Scan for the cell matching the given text and deliver its [X, Y] coordinate at center. 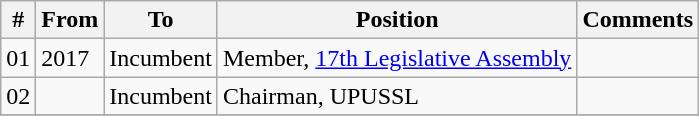
Comments [638, 20]
01 [18, 58]
Position [396, 20]
02 [18, 96]
# [18, 20]
Member, 17th Legislative Assembly [396, 58]
Chairman, UPUSSL [396, 96]
From [70, 20]
To [161, 20]
2017 [70, 58]
